Output the (x, y) coordinate of the center of the cell containing the given text.  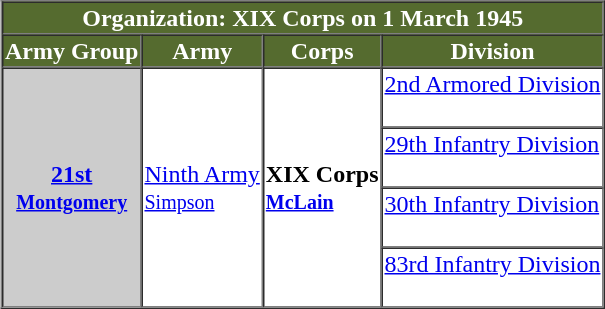
29th Infantry Division (493, 158)
21stMontgomery (72, 188)
Army Group (72, 50)
Corps (322, 50)
83rd Infantry Division (493, 278)
Division (493, 50)
30th Infantry Division (493, 218)
Ninth ArmySimpson (202, 188)
Army (202, 50)
Organization: XIX Corps on 1 March 1945 (303, 18)
XIX CorpsMcLain (322, 188)
2nd Armored Division (493, 98)
